Search for the cell housing the specified text and yield its [X, Y] center coordinate. 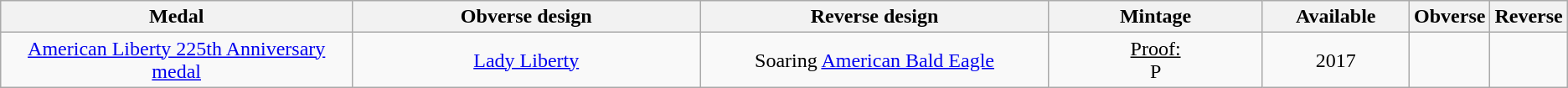
Obverse [1450, 17]
American Liberty 225th Anniversary medal [177, 60]
Mintage [1156, 17]
Obverse design [526, 17]
Proof: P [1156, 60]
Reverse [1529, 17]
Reverse design [874, 17]
Lady Liberty [526, 60]
2017 [1336, 60]
Medal [177, 17]
Available [1336, 17]
Soaring American Bald Eagle [874, 60]
